Locate the cell with the specified text and output its [X, Y] center coordinate. 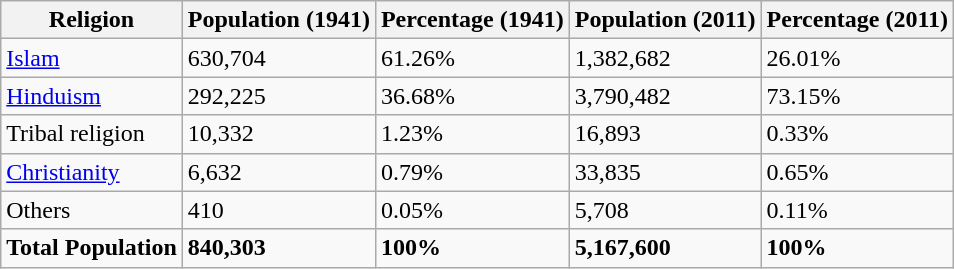
Percentage (2011) [858, 20]
10,332 [278, 134]
Islam [92, 58]
36.68% [472, 96]
410 [278, 210]
26.01% [858, 58]
Religion [92, 20]
Hinduism [92, 96]
5,708 [665, 210]
Total Population [92, 248]
0.79% [472, 172]
1.23% [472, 134]
0.33% [858, 134]
Christianity [92, 172]
Others [92, 210]
61.26% [472, 58]
5,167,600 [665, 248]
0.05% [472, 210]
3,790,482 [665, 96]
16,893 [665, 134]
Population (2011) [665, 20]
Percentage (1941) [472, 20]
33,835 [665, 172]
Population (1941) [278, 20]
0.11% [858, 210]
840,303 [278, 248]
1,382,682 [665, 58]
73.15% [858, 96]
6,632 [278, 172]
0.65% [858, 172]
630,704 [278, 58]
Tribal religion [92, 134]
292,225 [278, 96]
